Capture the cell that displays the provided text and extract its (x, y) central coordinate. 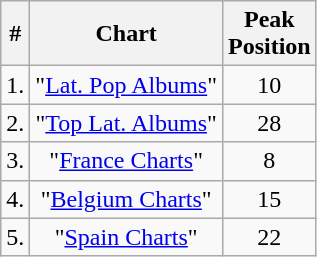
4. (16, 199)
PeakPosition (269, 34)
8 (269, 161)
"Top Lat. Albums" (126, 123)
2. (16, 123)
5. (16, 237)
"Belgium Charts" (126, 199)
15 (269, 199)
Chart (126, 34)
22 (269, 237)
# (16, 34)
1. (16, 85)
"Lat. Pop Albums" (126, 85)
"France Charts" (126, 161)
"Spain Charts" (126, 237)
3. (16, 161)
10 (269, 85)
28 (269, 123)
